Output the (X, Y) coordinate of the center of the cell containing the given text.  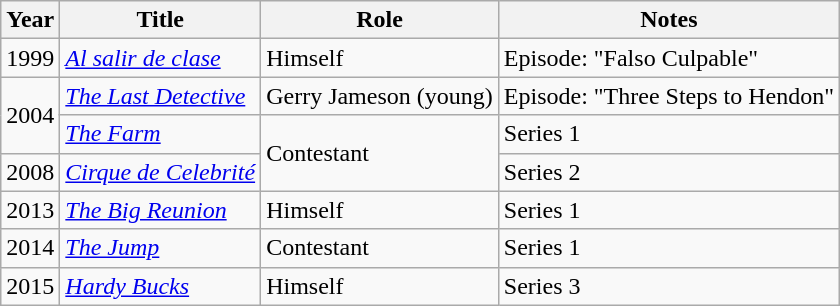
Episode: "Three Steps to Hendon" (668, 96)
Cirque de Celebrité (160, 172)
Gerry Jameson (young) (380, 96)
2015 (30, 286)
Series 3 (668, 286)
Title (160, 20)
1999 (30, 58)
2004 (30, 115)
The Farm (160, 134)
2008 (30, 172)
Role (380, 20)
Episode: "Falso Culpable" (668, 58)
Hardy Bucks (160, 286)
2014 (30, 248)
Year (30, 20)
The Big Reunion (160, 210)
The Last Detective (160, 96)
Al salir de clase (160, 58)
Series 2 (668, 172)
The Jump (160, 248)
2013 (30, 210)
Notes (668, 20)
